Identify which cell holds the provided text, then report its (x, y) central coordinate. 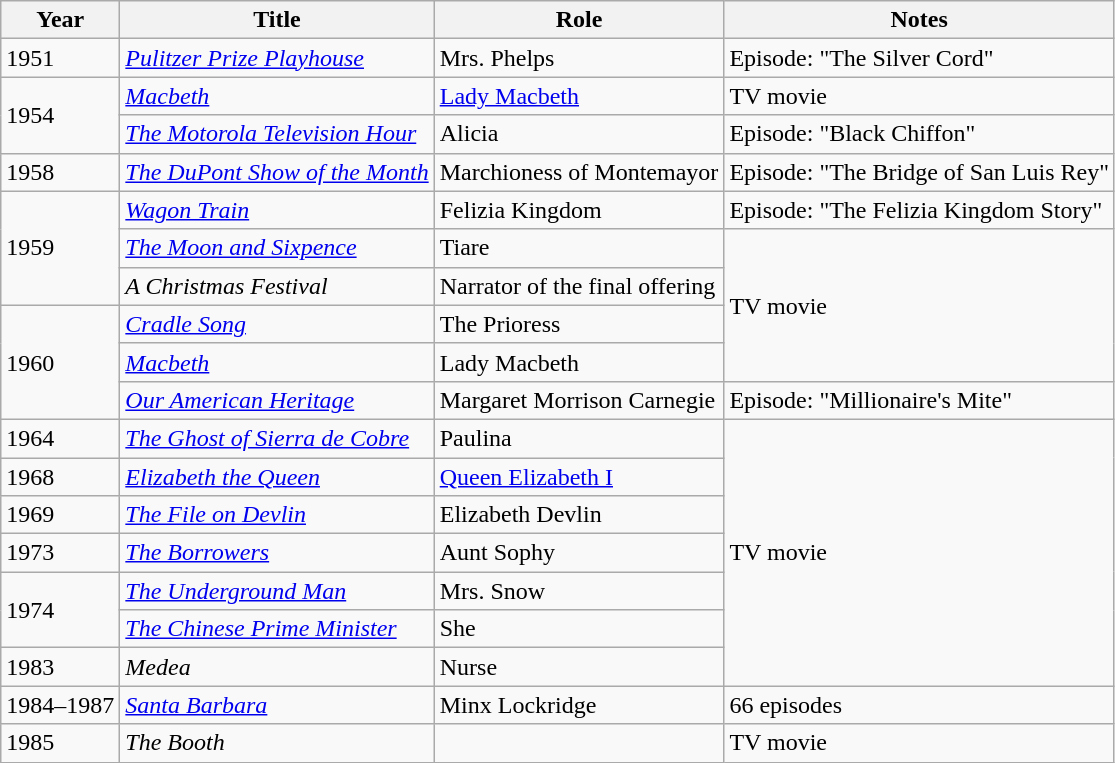
Cradle Song (277, 324)
Notes (920, 20)
1951 (60, 58)
Minx Lockridge (579, 705)
1968 (60, 477)
The Borrowers (277, 553)
1954 (60, 115)
1984–1987 (60, 705)
The Underground Man (277, 591)
The Motorola Television Hour (277, 134)
Episode: "The Bridge of San Luis Rey" (920, 172)
Medea (277, 667)
A Christmas Festival (277, 286)
Episode: "Black Chiffon" (920, 134)
Mrs. Snow (579, 591)
The Moon and Sixpence (277, 248)
1973 (60, 553)
The Ghost of Sierra de Cobre (277, 438)
Narrator of the final offering (579, 286)
Paulina (579, 438)
1985 (60, 743)
Aunt Sophy (579, 553)
1969 (60, 515)
1960 (60, 362)
Alicia (579, 134)
Our American Heritage (277, 400)
1974 (60, 610)
Marchioness of Montemayor (579, 172)
Nurse (579, 667)
1964 (60, 438)
Felizia Kingdom (579, 210)
Episode: "The Felizia Kingdom Story" (920, 210)
66 episodes (920, 705)
The Booth (277, 743)
Tiare (579, 248)
Santa Barbara (277, 705)
1958 (60, 172)
1983 (60, 667)
Elizabeth the Queen (277, 477)
Elizabeth Devlin (579, 515)
Wagon Train (277, 210)
Pulitzer Prize Playhouse (277, 58)
Margaret Morrison Carnegie (579, 400)
Queen Elizabeth I (579, 477)
Mrs. Phelps (579, 58)
The DuPont Show of the Month (277, 172)
Year (60, 20)
Episode: "The Silver Cord" (920, 58)
The Prioress (579, 324)
She (579, 629)
The Chinese Prime Minister (277, 629)
Role (579, 20)
Episode: "Millionaire's Mite" (920, 400)
1959 (60, 248)
Title (277, 20)
The File on Devlin (277, 515)
